Detect which cell encompasses the target text, then output its [X, Y] center coordinate. 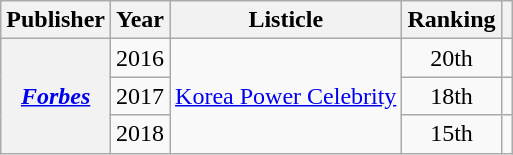
2017 [140, 96]
15th [452, 134]
Listicle [286, 20]
Forbes [56, 96]
18th [452, 96]
20th [452, 58]
Publisher [56, 20]
2018 [140, 134]
Korea Power Celebrity [286, 96]
Ranking [452, 20]
Year [140, 20]
2016 [140, 58]
